Identify which cell holds the provided text, then report its (X, Y) central coordinate. 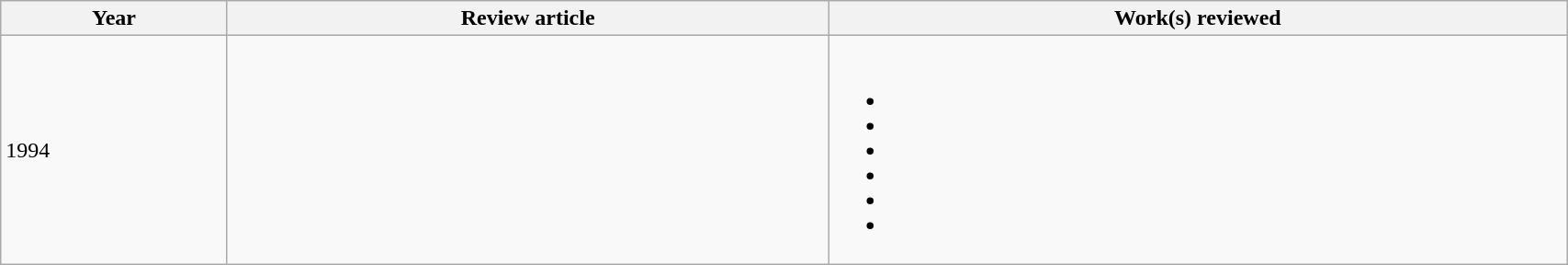
Review article (527, 18)
Work(s) reviewed (1198, 18)
1994 (114, 150)
Year (114, 18)
